Provide the [X, Y] coordinate of the cell's center where the given text is located.  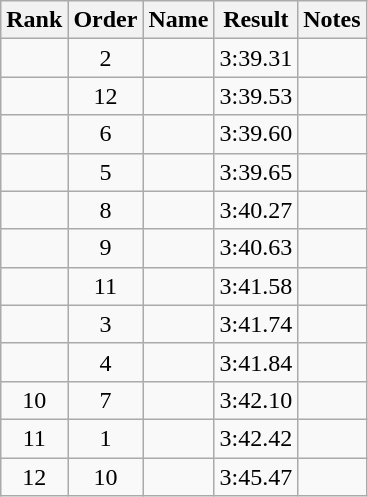
3:40.27 [256, 210]
Notes [332, 20]
Result [256, 20]
Name [178, 20]
3:41.58 [256, 286]
8 [106, 210]
3:42.10 [256, 400]
7 [106, 400]
2 [106, 58]
3:41.74 [256, 324]
3:40.63 [256, 248]
3 [106, 324]
9 [106, 248]
3:45.47 [256, 477]
1 [106, 438]
3:39.65 [256, 172]
Order [106, 20]
3:39.60 [256, 134]
5 [106, 172]
3:39.53 [256, 96]
6 [106, 134]
4 [106, 362]
3:42.42 [256, 438]
3:39.31 [256, 58]
3:41.84 [256, 362]
Rank [34, 20]
